Scan for the cell matching the given text and deliver its [x, y] coordinate at center. 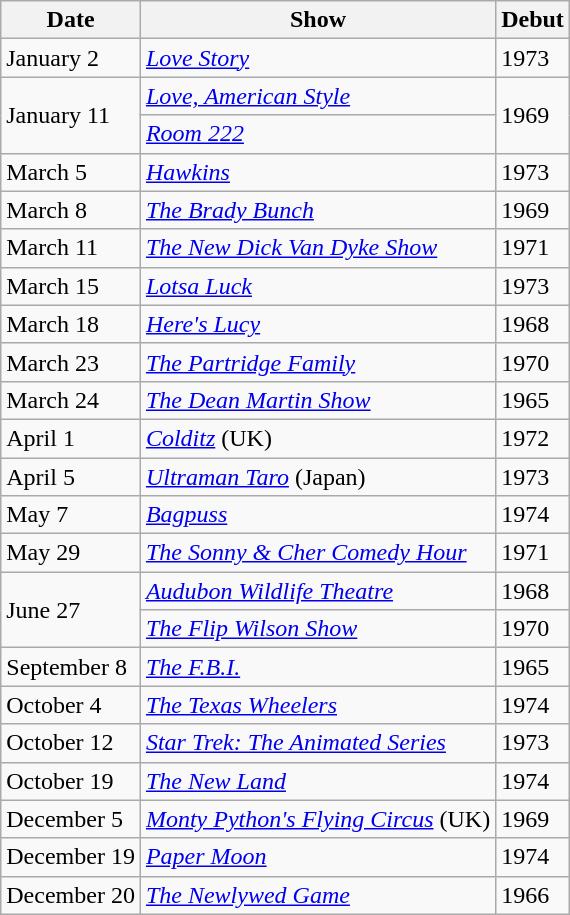
Ultraman Taro (Japan) [318, 477]
1966 [533, 895]
May 7 [71, 515]
The New Land [318, 781]
October 4 [71, 705]
Audubon Wildlife Theatre [318, 591]
Here's Lucy [318, 324]
The Newlywed Game [318, 895]
Room 222 [318, 134]
The Partridge Family [318, 362]
March 18 [71, 324]
March 23 [71, 362]
March 11 [71, 248]
Love, American Style [318, 96]
Star Trek: The Animated Series [318, 743]
January 11 [71, 115]
September 8 [71, 667]
March 15 [71, 286]
December 20 [71, 895]
October 12 [71, 743]
June 27 [71, 610]
April 1 [71, 438]
Lotsa Luck [318, 286]
April 5 [71, 477]
Debut [533, 20]
Bagpuss [318, 515]
Monty Python's Flying Circus (UK) [318, 819]
1972 [533, 438]
Love Story [318, 58]
The Flip Wilson Show [318, 629]
Colditz (UK) [318, 438]
The Sonny & Cher Comedy Hour [318, 553]
March 5 [71, 172]
March 8 [71, 210]
Hawkins [318, 172]
The F.B.I. [318, 667]
The Dean Martin Show [318, 400]
Date [71, 20]
March 24 [71, 400]
October 19 [71, 781]
Show [318, 20]
Paper Moon [318, 857]
December 5 [71, 819]
The New Dick Van Dyke Show [318, 248]
The Texas Wheelers [318, 705]
May 29 [71, 553]
January 2 [71, 58]
December 19 [71, 857]
The Brady Bunch [318, 210]
